Return the (X, Y) coordinate for the center point of the cell that contains the specified text.  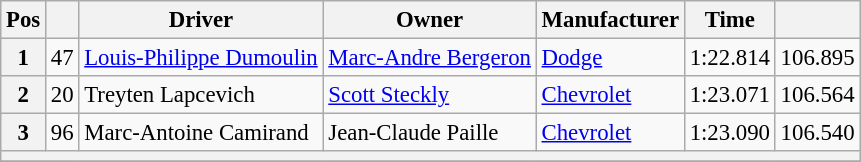
Jean-Claude Paille (430, 133)
Pos (24, 20)
Owner (430, 20)
Manufacturer (610, 20)
106.540 (818, 133)
Marc-Antoine Camirand (201, 133)
1:23.090 (730, 133)
96 (62, 133)
Treyten Lapcevich (201, 95)
1:23.071 (730, 95)
106.895 (818, 58)
Marc-Andre Bergeron (430, 58)
2 (24, 95)
1:22.814 (730, 58)
Louis-Philippe Dumoulin (201, 58)
20 (62, 95)
Time (730, 20)
106.564 (818, 95)
Dodge (610, 58)
3 (24, 133)
Driver (201, 20)
1 (24, 58)
Scott Steckly (430, 95)
47 (62, 58)
